Identify which cell holds the provided text, then report its [x, y] central coordinate. 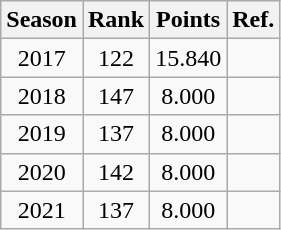
15.840 [188, 58]
Season [42, 20]
122 [116, 58]
2018 [42, 96]
Ref. [254, 20]
2020 [42, 172]
2017 [42, 58]
Points [188, 20]
Rank [116, 20]
147 [116, 96]
2021 [42, 210]
142 [116, 172]
2019 [42, 134]
